Capture the cell that displays the provided text and extract its (X, Y) central coordinate. 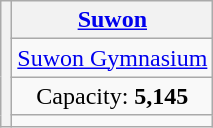
Suwon Gymnasium (112, 58)
Suwon (112, 20)
Capacity: 5,145 (112, 96)
